Return the (x, y) coordinate for the center point of the cell that contains the specified text.  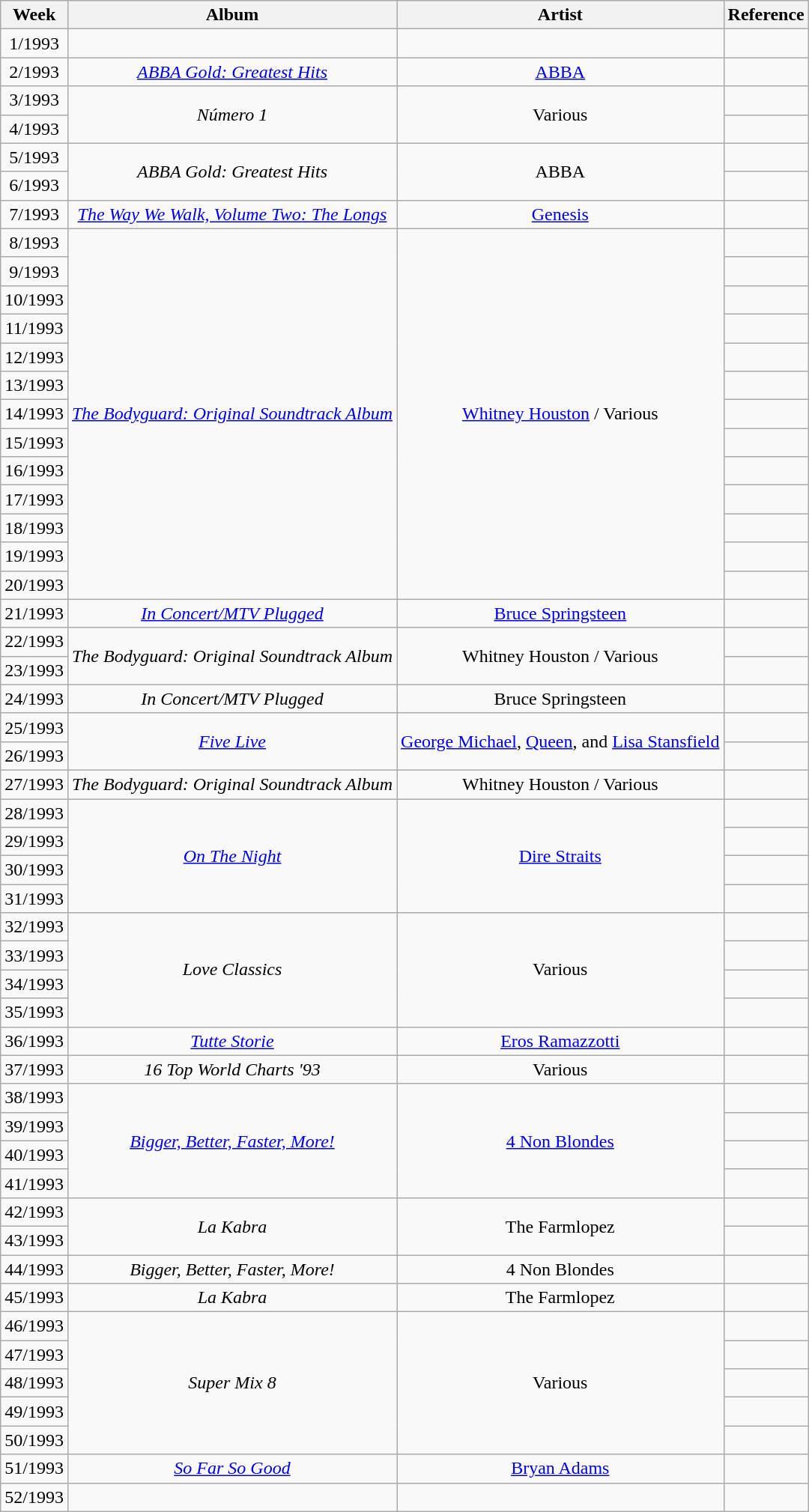
26/1993 (34, 756)
23/1993 (34, 670)
2/1993 (34, 72)
18/1993 (34, 528)
52/1993 (34, 1497)
37/1993 (34, 1069)
Reference (766, 15)
28/1993 (34, 813)
On The Night (232, 855)
24/1993 (34, 699)
The Way We Walk, Volume Two: The Longs (232, 214)
50/1993 (34, 1440)
31/1993 (34, 899)
Número 1 (232, 115)
16/1993 (34, 471)
Love Classics (232, 970)
19/1993 (34, 556)
Tutte Storie (232, 1041)
11/1993 (34, 328)
Eros Ramazzotti (560, 1041)
9/1993 (34, 271)
40/1993 (34, 1155)
Five Live (232, 741)
48/1993 (34, 1383)
5/1993 (34, 157)
22/1993 (34, 642)
Genesis (560, 214)
42/1993 (34, 1212)
Week (34, 15)
39/1993 (34, 1126)
43/1993 (34, 1240)
51/1993 (34, 1469)
Artist (560, 15)
33/1993 (34, 956)
29/1993 (34, 842)
7/1993 (34, 214)
35/1993 (34, 1012)
30/1993 (34, 870)
34/1993 (34, 984)
15/1993 (34, 443)
36/1993 (34, 1041)
49/1993 (34, 1412)
6/1993 (34, 186)
21/1993 (34, 613)
46/1993 (34, 1326)
12/1993 (34, 357)
3/1993 (34, 100)
47/1993 (34, 1355)
Dire Straits (560, 855)
10/1993 (34, 300)
27/1993 (34, 784)
Album (232, 15)
41/1993 (34, 1183)
8/1993 (34, 243)
Bryan Adams (560, 1469)
Super Mix 8 (232, 1383)
1/1993 (34, 43)
17/1993 (34, 500)
So Far So Good (232, 1469)
13/1993 (34, 386)
25/1993 (34, 727)
14/1993 (34, 414)
45/1993 (34, 1298)
16 Top World Charts '93 (232, 1069)
4/1993 (34, 129)
32/1993 (34, 927)
38/1993 (34, 1098)
44/1993 (34, 1269)
20/1993 (34, 585)
George Michael, Queen, and Lisa Stansfield (560, 741)
